Return the (x, y) coordinate for the center point of the cell that contains the specified text.  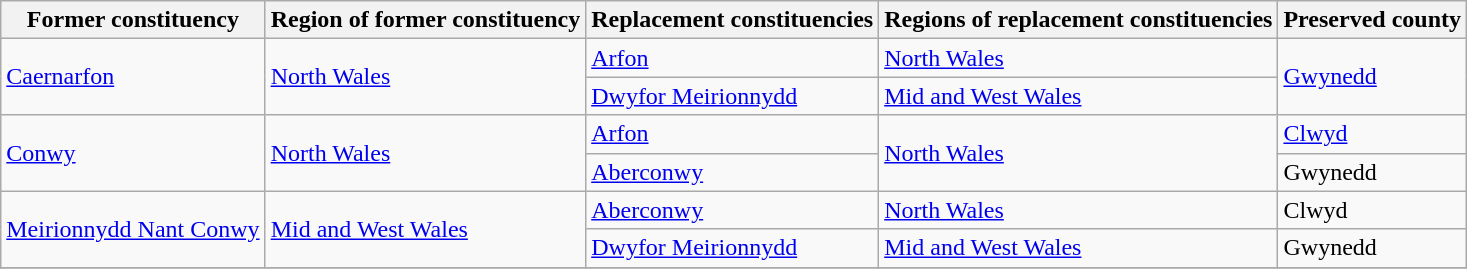
Replacement constituencies (732, 20)
Regions of replacement constituencies (1078, 20)
Former constituency (133, 20)
Region of former constituency (426, 20)
Conwy (133, 153)
Preserved county (1372, 20)
Caernarfon (133, 77)
Meirionnydd Nant Conwy (133, 229)
